Find where the given text appears and provide that cell's center as [x, y] coordinate. 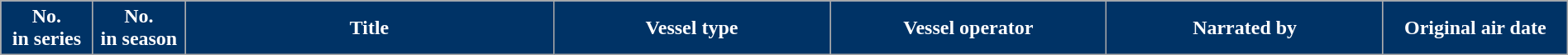
No.in series [46, 28]
No.in season [139, 28]
Title [370, 28]
Original air date [1475, 28]
Narrated by [1245, 28]
Vessel type [691, 28]
Vessel operator [968, 28]
